Extract the (X, Y) coordinate from the center of the cell holding the provided text.  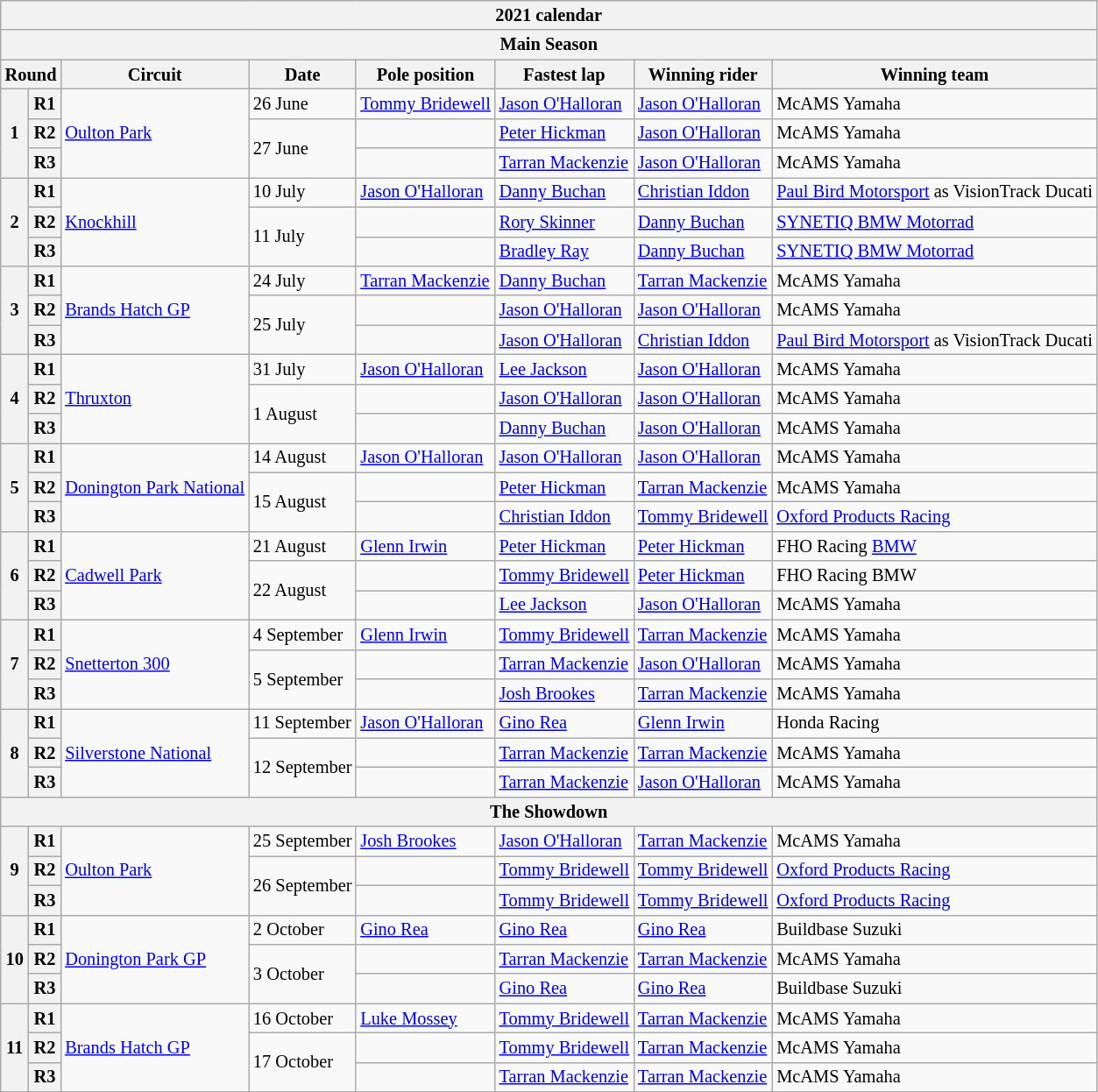
Donington Park National (154, 487)
8 (15, 752)
3 (15, 310)
21 August (302, 546)
3 October (302, 973)
2 (15, 221)
24 July (302, 280)
Pole position (425, 74)
Main Season (549, 45)
27 June (302, 147)
26 September (302, 885)
Honda Racing (934, 723)
16 October (302, 1018)
Snetterton 300 (154, 664)
7 (15, 664)
2 October (302, 930)
12 September (302, 768)
The Showdown (549, 812)
4 (15, 398)
25 July (302, 324)
14 August (302, 457)
1 (15, 133)
Thruxton (154, 398)
31 July (302, 369)
Round (32, 74)
11 July (302, 237)
Bradley Ray (564, 252)
4 September (302, 635)
11 (15, 1048)
9 (15, 871)
Fastest lap (564, 74)
10 July (302, 192)
6 (15, 575)
17 October (302, 1062)
Winning rider (703, 74)
25 September (302, 841)
Donington Park GP (154, 959)
1 August (302, 414)
11 September (302, 723)
Rory Skinner (564, 222)
2021 calendar (549, 15)
Luke Mossey (425, 1018)
22 August (302, 591)
15 August (302, 501)
Silverstone National (154, 752)
10 (15, 959)
26 June (302, 103)
Cadwell Park (154, 575)
Winning team (934, 74)
5 (15, 487)
Knockhill (154, 221)
Date (302, 74)
Circuit (154, 74)
5 September (302, 678)
